Search for the cell housing the specified text and yield its (X, Y) center coordinate. 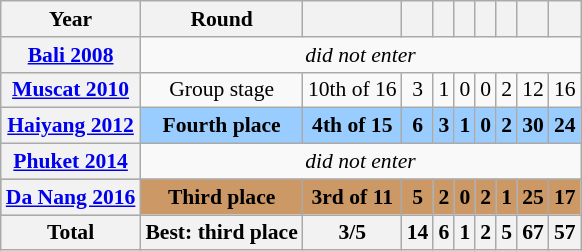
Muscat 2010 (71, 90)
12 (533, 90)
Group stage (221, 90)
3rd of 11 (352, 197)
24 (565, 126)
Phuket 2014 (71, 162)
14 (418, 233)
10th of 16 (352, 90)
Total (71, 233)
4th of 15 (352, 126)
17 (565, 197)
Da Nang 2016 (71, 197)
Haiyang 2012 (71, 126)
25 (533, 197)
Bali 2008 (71, 55)
Third place (221, 197)
67 (533, 233)
57 (565, 233)
Fourth place (221, 126)
3/5 (352, 233)
16 (565, 90)
Round (221, 19)
Best: third place (221, 233)
Year (71, 19)
30 (533, 126)
